Output the (x, y) coordinate of the center of the cell containing the given text.  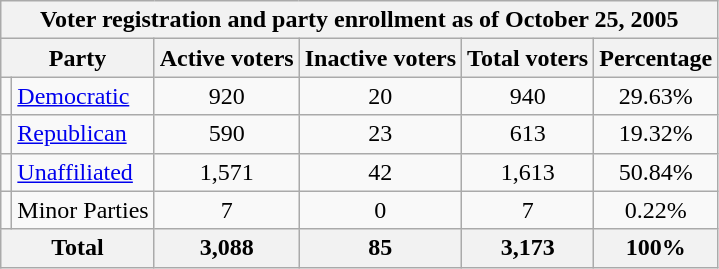
920 (226, 96)
Democratic (83, 96)
42 (380, 172)
3,173 (528, 248)
Total (78, 248)
100% (656, 248)
Active voters (226, 58)
1,571 (226, 172)
Total voters (528, 58)
23 (380, 134)
940 (528, 96)
29.63% (656, 96)
1,613 (528, 172)
Republican (83, 134)
Unaffiliated (83, 172)
Minor Parties (83, 210)
0 (380, 210)
0.22% (656, 210)
50.84% (656, 172)
20 (380, 96)
85 (380, 248)
3,088 (226, 248)
Party (78, 58)
Inactive voters (380, 58)
590 (226, 134)
19.32% (656, 134)
Percentage (656, 58)
Voter registration and party enrollment as of October 25, 2005 (360, 20)
613 (528, 134)
